Return [x, y] of the center of cell containing provided text 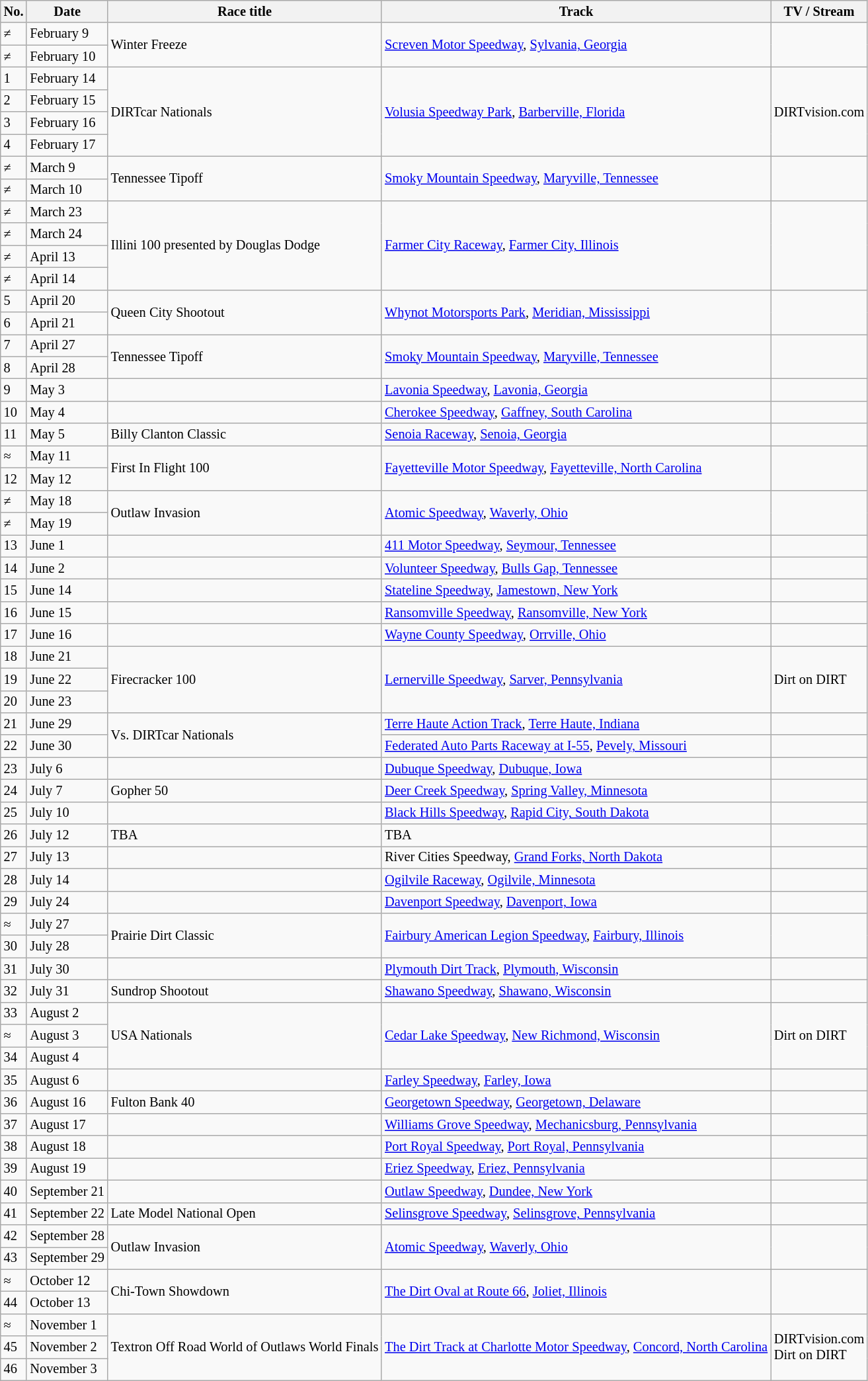
July 6 [67, 769]
October 12 [67, 1280]
9 [14, 390]
Volusia Speedway Park, Barberville, Florida [576, 111]
Cedar Lake Speedway, New Richmond, Wisconsin [576, 1036]
Black Hills Speedway, Rapid City, South Dakota [576, 813]
Eriez Speedway, Eriez, Pennsylvania [576, 1169]
10 [14, 412]
April 14 [67, 278]
Gopher 50 [245, 790]
August 18 [67, 1147]
27 [14, 857]
23 [14, 769]
26 [14, 835]
September 21 [67, 1191]
41 [14, 1214]
February 15 [67, 101]
15 [14, 590]
DIRTvision.com [819, 111]
25 [14, 813]
24 [14, 790]
5 [14, 301]
May 3 [67, 390]
August 4 [67, 1058]
First In Flight 100 [245, 467]
1 [14, 78]
20 [14, 702]
32 [14, 991]
Terre Haute Action Track, Terre Haute, Indiana [576, 724]
Shawano Speedway, Shawano, Wisconsin [576, 991]
April 21 [67, 323]
Volunteer Speedway, Bulls Gap, Tennessee [576, 568]
June 15 [67, 612]
Port Royal Speedway, Port Royal, Pennsylvania [576, 1147]
29 [14, 902]
March 10 [67, 190]
Screven Motor Speedway, Sylvania, Georgia [576, 45]
July 14 [67, 880]
TV / Stream [819, 11]
No. [14, 11]
July 30 [67, 969]
Farmer City Raceway, Farmer City, Illinois [576, 245]
14 [14, 568]
22 [14, 746]
Sundrop Shootout [245, 991]
Race title [245, 11]
July 31 [67, 991]
31 [14, 969]
June 22 [67, 679]
May 19 [67, 523]
August 17 [67, 1124]
August 19 [67, 1169]
Georgetown Speedway, Georgetown, Delaware [576, 1103]
Davenport Speedway, Davenport, Iowa [576, 902]
43 [14, 1258]
Illini 100 presented by Douglas Dodge [245, 245]
Senoia Raceway, Senoia, Georgia [576, 435]
Stateline Speedway, Jamestown, New York [576, 590]
May 12 [67, 479]
Outlaw Speedway, Dundee, New York [576, 1191]
39 [14, 1169]
3 [14, 123]
13 [14, 546]
33 [14, 1013]
March 23 [67, 212]
30 [14, 946]
August 3 [67, 1036]
411 Motor Speedway, Seymour, Tennessee [576, 546]
Wayne County Speedway, Orrville, Ohio [576, 635]
11 [14, 435]
Plymouth Dirt Track, Plymouth, Wisconsin [576, 969]
Prairie Dirt Classic [245, 935]
Ogilvile Raceway, Ogilvile, Minnesota [576, 880]
February 17 [67, 145]
17 [14, 635]
28 [14, 880]
46 [14, 1369]
4 [14, 145]
May 5 [67, 435]
March 9 [67, 167]
Winter Freeze [245, 45]
Firecracker 100 [245, 679]
12 [14, 479]
September 29 [67, 1258]
July 13 [67, 857]
Textron Off Road World of Outlaws World Finals [245, 1347]
44 [14, 1302]
19 [14, 679]
42 [14, 1235]
February 10 [67, 56]
8 [14, 368]
The Dirt Oval at Route 66, Joliet, Illinois [576, 1291]
37 [14, 1124]
July 10 [67, 813]
2 [14, 101]
June 1 [67, 546]
Track [576, 11]
February 16 [67, 123]
Queen City Shootout [245, 312]
June 16 [67, 635]
16 [14, 612]
Cherokee Speedway, Gaffney, South Carolina [576, 412]
May 4 [67, 412]
September 22 [67, 1214]
June 14 [67, 590]
Fulton Bank 40 [245, 1103]
April 27 [67, 345]
August 16 [67, 1103]
April 28 [67, 368]
February 14 [67, 78]
Williams Grove Speedway, Mechanicsburg, Pennsylvania [576, 1124]
May 11 [67, 456]
Federated Auto Parts Raceway at I-55, Pevely, Missouri [576, 746]
May 18 [67, 501]
October 13 [67, 1302]
June 23 [67, 702]
Whynot Motorsports Park, Meridian, Mississippi [576, 312]
Chi-Town Showdown [245, 1291]
Vs. DIRTcar Nationals [245, 734]
June 30 [67, 746]
35 [14, 1080]
38 [14, 1147]
June 2 [67, 568]
Fairbury American Legion Speedway, Fairbury, Illinois [576, 935]
Dubuque Speedway, Dubuque, Iowa [576, 769]
November 2 [67, 1347]
The Dirt Track at Charlotte Motor Speedway, Concord, North Carolina [576, 1347]
Date [67, 11]
Late Model National Open [245, 1214]
7 [14, 345]
September 28 [67, 1235]
40 [14, 1191]
River Cities Speedway, Grand Forks, North Dakota [576, 857]
Deer Creek Speedway, Spring Valley, Minnesota [576, 790]
18 [14, 657]
July 7 [67, 790]
Billy Clanton Classic [245, 435]
April 13 [67, 257]
45 [14, 1347]
Farley Speedway, Farley, Iowa [576, 1080]
Fayetteville Motor Speedway, Fayetteville, North Carolina [576, 467]
July 24 [67, 902]
Lernerville Speedway, Sarver, Pennsylvania [576, 679]
February 9 [67, 34]
6 [14, 323]
34 [14, 1058]
Lavonia Speedway, Lavonia, Georgia [576, 390]
June 21 [67, 657]
July 12 [67, 835]
21 [14, 724]
DIRTcar Nationals [245, 111]
November 3 [67, 1369]
Ransomville Speedway, Ransomville, New York [576, 612]
November 1 [67, 1325]
June 29 [67, 724]
August 2 [67, 1013]
April 20 [67, 301]
36 [14, 1103]
DIRTvision.comDirt on DIRT [819, 1347]
July 28 [67, 946]
July 27 [67, 924]
March 24 [67, 234]
August 6 [67, 1080]
USA Nationals [245, 1036]
Selinsgrove Speedway, Selinsgrove, Pennsylvania [576, 1214]
